Provide the [X, Y] coordinate of the cell's center where the given text is located.  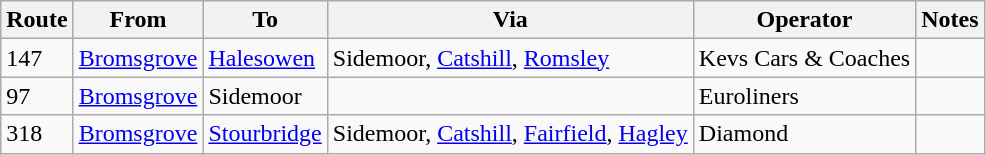
Halesowen [265, 58]
Sidemoor, Catshill, Romsley [510, 58]
Euroliners [804, 96]
318 [37, 134]
From [138, 20]
Sidemoor [265, 96]
Notes [950, 20]
Sidemoor, Catshill, Fairfield, Hagley [510, 134]
Diamond [804, 134]
97 [37, 96]
Stourbridge [265, 134]
147 [37, 58]
Operator [804, 20]
Via [510, 20]
Route [37, 20]
Kevs Cars & Coaches [804, 58]
To [265, 20]
